Output the [x, y] coordinate of the center of the cell containing the given text.  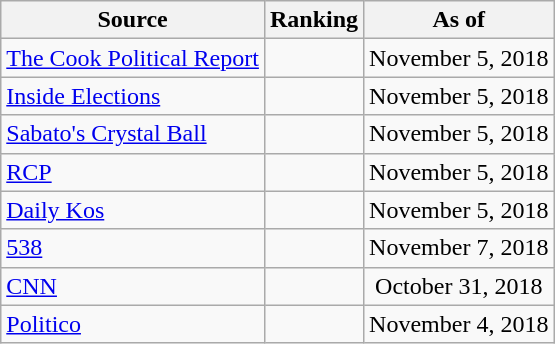
Sabato's Crystal Ball [133, 134]
October 31, 2018 [459, 286]
As of [459, 20]
Ranking [314, 20]
November 4, 2018 [459, 324]
RCP [133, 172]
Inside Elections [133, 96]
Source [133, 20]
Daily Kos [133, 210]
The Cook Political Report [133, 58]
November 7, 2018 [459, 248]
CNN [133, 286]
538 [133, 248]
Politico [133, 324]
